Return the [X, Y] coordinate for the center point of the cell that contains the specified text.  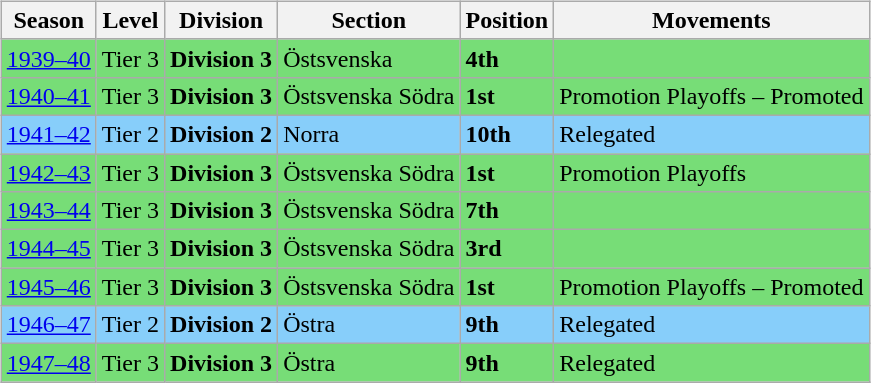
1946–47 [48, 325]
Season [48, 20]
1943–44 [48, 211]
1947–48 [48, 363]
1939–40 [48, 58]
Östsvenska [369, 58]
4th [507, 58]
Norra [369, 134]
1942–43 [48, 173]
Position [507, 20]
1941–42 [48, 134]
Promotion Playoffs [712, 173]
3rd [507, 249]
Level [130, 20]
7th [507, 211]
1945–46 [48, 287]
1944–45 [48, 249]
Section [369, 20]
1940–41 [48, 96]
Movements [712, 20]
Division [222, 20]
10th [507, 134]
